Identify which cell holds the provided text, then report its (x, y) central coordinate. 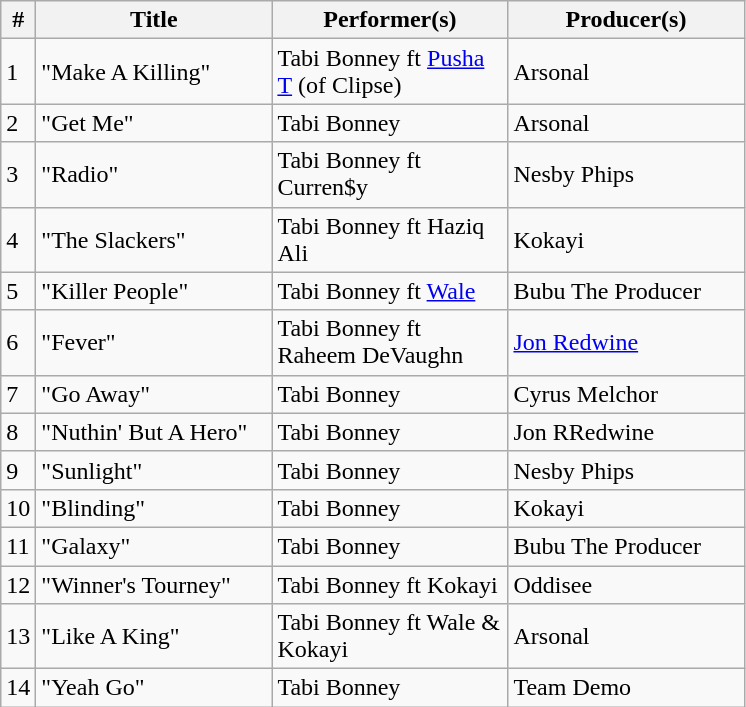
Oddisee (626, 585)
11 (18, 546)
"The Slackers" (154, 240)
14 (18, 688)
Team Demo (626, 688)
"Fever" (154, 342)
"Get Me" (154, 123)
Jon Redwine (626, 342)
"Sunlight" (154, 470)
5 (18, 291)
# (18, 20)
10 (18, 508)
"Winner's Tourney" (154, 585)
"Yeah Go" (154, 688)
"Like A King" (154, 636)
4 (18, 240)
9 (18, 470)
7 (18, 394)
3 (18, 174)
1 (18, 72)
Tabi Bonney ft Curren$y (390, 174)
Title (154, 20)
Performer(s) (390, 20)
6 (18, 342)
8 (18, 432)
"Radio" (154, 174)
Jon RRedwine (626, 432)
"Nuthin' But A Hero" (154, 432)
12 (18, 585)
Tabi Bonney ft Raheem DeVaughn (390, 342)
Cyrus Melchor (626, 394)
Tabi Bonney ft Wale (390, 291)
"Go Away" (154, 394)
Tabi Bonney ft Wale & Kokayi (390, 636)
13 (18, 636)
Producer(s) (626, 20)
"Blinding" (154, 508)
Tabi Bonney ft Pusha T (of Clipse) (390, 72)
"Galaxy" (154, 546)
"Killer People" (154, 291)
2 (18, 123)
Tabi Bonney ft Haziq Ali (390, 240)
Tabi Bonney ft Kokayi (390, 585)
"Make A Killing" (154, 72)
